Detect which cell encompasses the target text, then output its [X, Y] center coordinate. 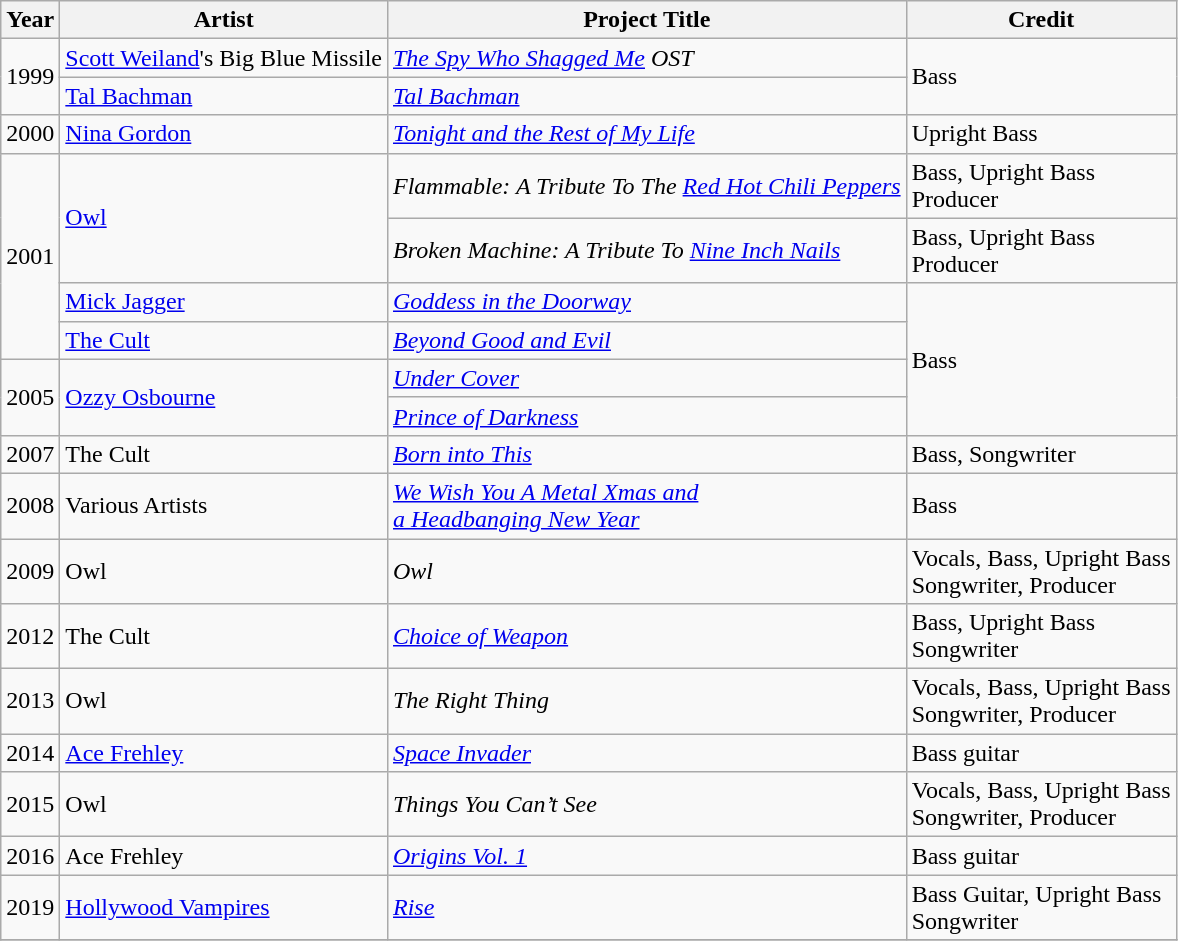
Scott Weiland's Big Blue Missile [224, 58]
Born into This [646, 454]
Year [30, 20]
2007 [30, 454]
2016 [30, 856]
We Wish You A Metal Xmas and a Headbanging New Year [646, 506]
Beyond Good and Evil [646, 340]
The Spy Who Shagged Me OST [646, 58]
Artist [224, 20]
Flammable: A Tribute To The Red Hot Chili Peppers [646, 186]
Under Cover [646, 378]
Prince of Darkness [646, 416]
Various Artists [224, 506]
Upright Bass [1041, 134]
The Right Thing [646, 702]
Things You Can’t See [646, 804]
Choice of Weapon [646, 636]
2013 [30, 702]
2012 [30, 636]
2014 [30, 753]
Space Invader [646, 753]
2005 [30, 397]
Tonight and the Rest of My Life [646, 134]
2015 [30, 804]
Mick Jagger [224, 302]
Goddess in the Doorway [646, 302]
2001 [30, 256]
Origins Vol. 1 [646, 856]
Hollywood Vampires [224, 908]
Bass, Songwriter [1041, 454]
2008 [30, 506]
Ozzy Osbourne [224, 397]
2019 [30, 908]
Broken Machine: A Tribute To Nine Inch Nails [646, 250]
Bass Guitar, Upright Bass Songwriter [1041, 908]
Rise [646, 908]
1999 [30, 77]
2009 [30, 570]
Project Title [646, 20]
Bass, Upright Bass Songwriter [1041, 636]
Nina Gordon [224, 134]
2000 [30, 134]
Credit [1041, 20]
